Find where the given text appears and provide that cell's center as [x, y] coordinate. 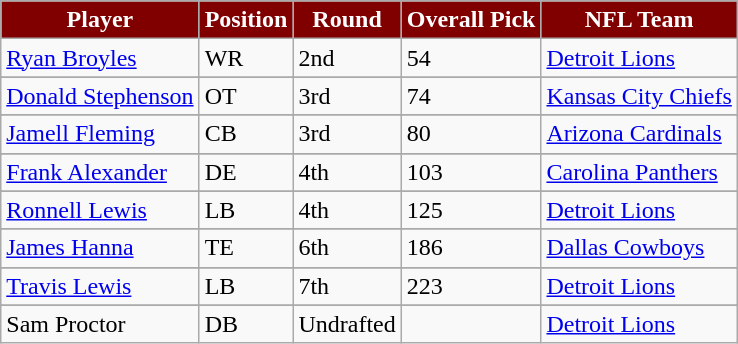
Ryan Broyles [100, 58]
6th [347, 248]
Donald Stephenson [100, 96]
103 [471, 172]
James Hanna [100, 248]
Undrafted [347, 324]
Position [246, 20]
80 [471, 134]
223 [471, 286]
Overall Pick [471, 20]
DB [246, 324]
Arizona Cardinals [639, 134]
Sam Proctor [100, 324]
Player [100, 20]
125 [471, 210]
7th [347, 286]
2nd [347, 58]
NFL Team [639, 20]
Kansas City Chiefs [639, 96]
OT [246, 96]
CB [246, 134]
Round [347, 20]
WR [246, 58]
TE [246, 248]
Jamell Fleming [100, 134]
186 [471, 248]
Carolina Panthers [639, 172]
DE [246, 172]
Travis Lewis [100, 286]
74 [471, 96]
54 [471, 58]
Dallas Cowboys [639, 248]
Frank Alexander [100, 172]
Ronnell Lewis [100, 210]
